For the text-containing cell, return its midpoint in [X, Y] coordinate format. 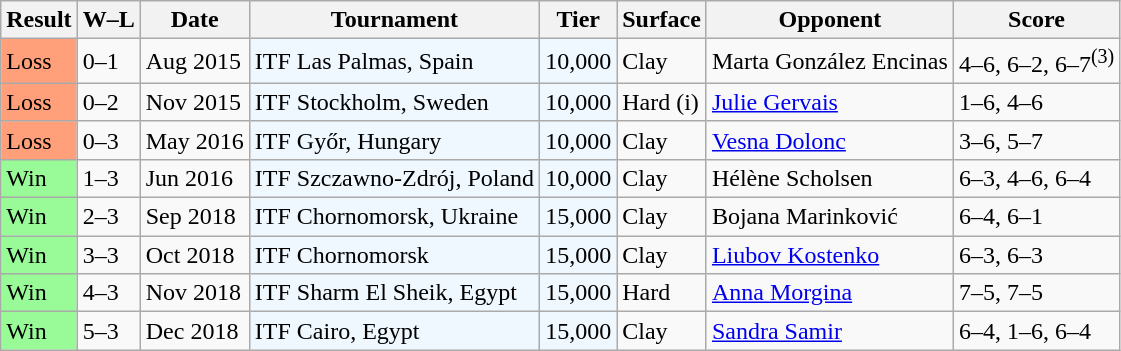
ITF Stockholm, Sweden [394, 102]
Sandra Samir [830, 331]
Result [39, 20]
Sep 2018 [194, 217]
W–L [108, 20]
2–3 [108, 217]
Hélène Scholsen [830, 178]
Score [1036, 20]
Date [194, 20]
1–3 [108, 178]
Anna Morgina [830, 293]
ITF Szczawno-Zdrój, Poland [394, 178]
0–1 [108, 62]
Opponent [830, 20]
0–3 [108, 140]
6–4, 1–6, 6–4 [1036, 331]
ITF Cairo, Egypt [394, 331]
Nov 2018 [194, 293]
May 2016 [194, 140]
Julie Gervais [830, 102]
7–5, 7–5 [1036, 293]
Aug 2015 [194, 62]
6–3, 6–3 [1036, 255]
6–4, 6–1 [1036, 217]
4–6, 6–2, 6–7(3) [1036, 62]
Liubov Kostenko [830, 255]
ITF Győr, Hungary [394, 140]
Tier [578, 20]
Surface [662, 20]
Dec 2018 [194, 331]
5–3 [108, 331]
Jun 2016 [194, 178]
3–3 [108, 255]
ITF Chornomorsk, Ukraine [394, 217]
Tournament [394, 20]
0–2 [108, 102]
4–3 [108, 293]
Hard (i) [662, 102]
Bojana Marinković [830, 217]
ITF Chornomorsk [394, 255]
ITF Sharm El Sheik, Egypt [394, 293]
Vesna Dolonc [830, 140]
Hard [662, 293]
Marta González Encinas [830, 62]
Nov 2015 [194, 102]
Oct 2018 [194, 255]
ITF Las Palmas, Spain [394, 62]
6–3, 4–6, 6–4 [1036, 178]
1–6, 4–6 [1036, 102]
3–6, 5–7 [1036, 140]
